Search for the cell housing the specified text and yield its (x, y) center coordinate. 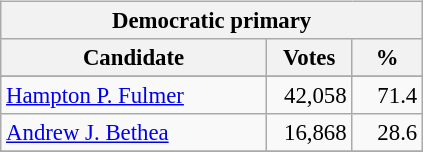
Votes (309, 58)
Democratic primary (212, 21)
Andrew J. Bethea (134, 133)
Hampton P. Fulmer (134, 96)
28.6 (388, 133)
Candidate (134, 58)
71.4 (388, 96)
% (388, 58)
42,058 (309, 96)
16,868 (309, 133)
